Provide the (x, y) coordinate of the cell's center where the given text is located.  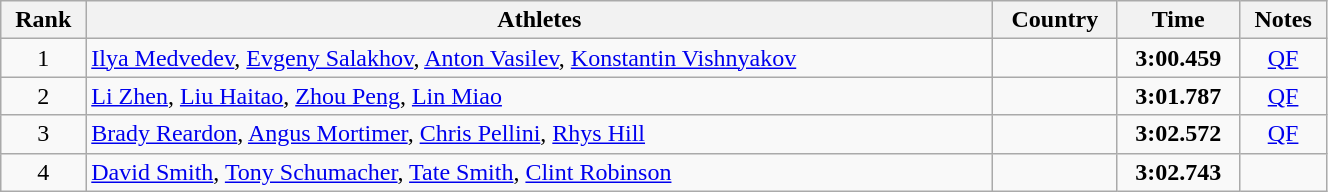
2 (44, 96)
Rank (44, 20)
3:02.743 (1178, 172)
Li Zhen, Liu Haitao, Zhou Peng, Lin Miao (540, 96)
3:00.459 (1178, 58)
4 (44, 172)
Country (1055, 20)
1 (44, 58)
Notes (1284, 20)
Athletes (540, 20)
3:02.572 (1178, 134)
Brady Reardon, Angus Mortimer, Chris Pellini, Rhys Hill (540, 134)
Time (1178, 20)
3 (44, 134)
Ilya Medvedev, Evgeny Salakhov, Anton Vasilev, Konstantin Vishnyakov (540, 58)
3:01.787 (1178, 96)
David Smith, Tony Schumacher, Tate Smith, Clint Robinson (540, 172)
